Output the (x, y) coordinate of the center of the cell containing the given text.  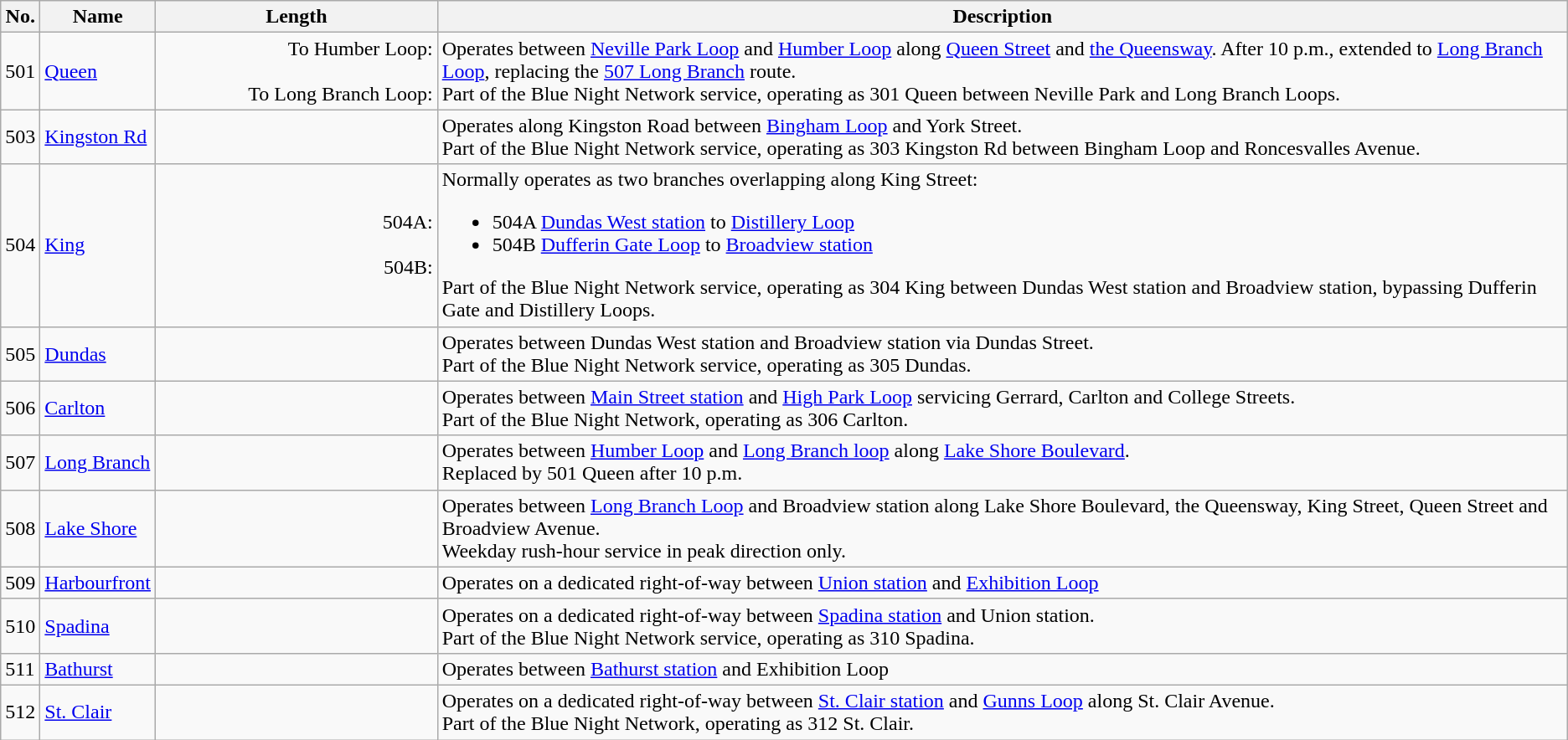
Operates on a dedicated right-of-way between Union station and Exhibition Loop (1002, 583)
Operates between Bathurst station and Exhibition Loop (1002, 669)
505 (20, 353)
Carlton (98, 409)
Operates between Dundas West station and Broadview station via Dundas Street.Part of the Blue Night Network service, operating as 305 Dundas. (1002, 353)
St. Clair (98, 712)
Description (1002, 17)
Kingston Rd (98, 137)
501 (20, 71)
Harbourfront (98, 583)
To Humber Loop:To Long Branch Loop: (297, 71)
507 (20, 462)
506 (20, 409)
King (98, 245)
504A:504B: (297, 245)
Queen (98, 71)
510 (20, 626)
511 (20, 669)
512 (20, 712)
Bathurst (98, 669)
508 (20, 528)
Operates between Humber Loop and Long Branch loop along Lake Shore Boulevard.Replaced by 501 Queen after 10 p.m. (1002, 462)
Name (98, 17)
Lake Shore (98, 528)
Length (297, 17)
503 (20, 137)
Long Branch (98, 462)
Dundas (98, 353)
Operates on a dedicated right-of-way between Spadina station and Union station.Part of the Blue Night Network service, operating as 310 Spadina. (1002, 626)
504 (20, 245)
No. (20, 17)
Spadina (98, 626)
509 (20, 583)
